Pinpoint the cell where the given text exists, returning its [X, Y] midpoint coordinate. 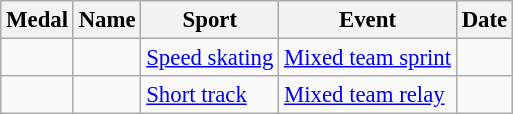
Speed skating [210, 58]
Medal [38, 20]
Event [368, 20]
Mixed team relay [368, 95]
Sport [210, 20]
Mixed team sprint [368, 58]
Date [484, 20]
Name [107, 20]
Short track [210, 95]
